Pinpoint the cell where the given text exists, returning its [x, y] midpoint coordinate. 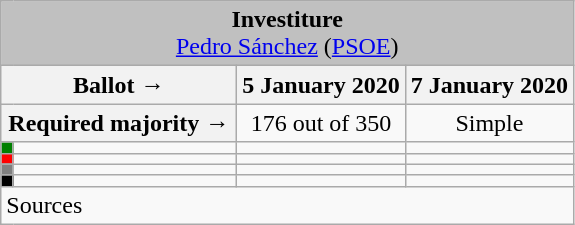
7 January 2020 [489, 85]
5 January 2020 [321, 85]
Sources [288, 205]
Ballot → [119, 85]
InvestiturePedro Sánchez (PSOE) [288, 34]
176 out of 350 [321, 123]
Required majority → [119, 123]
Simple [489, 123]
